Identify which cell holds the provided text, then report its [X, Y] central coordinate. 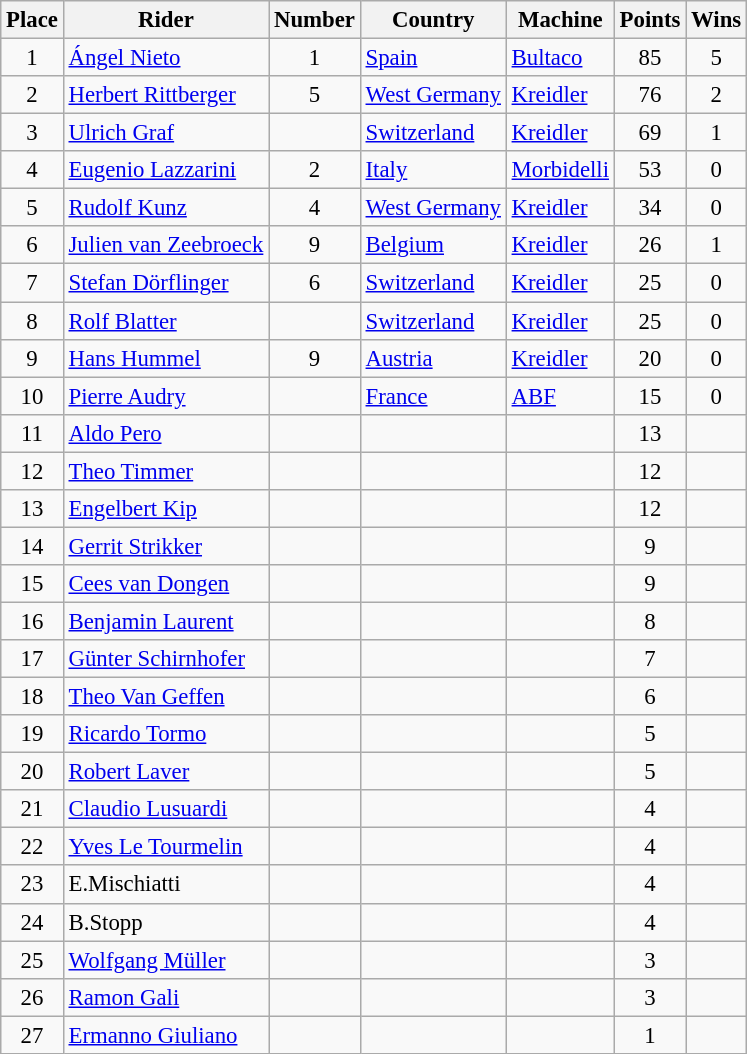
Ángel Nieto [166, 58]
69 [650, 133]
Bultaco [560, 58]
B.Stopp [166, 922]
23 [32, 885]
Herbert Rittberger [166, 95]
E.Mischiatti [166, 885]
Italy [433, 170]
Austria [433, 358]
Gerrit Strikker [166, 546]
Morbidelli [560, 170]
22 [32, 847]
ABF [560, 396]
Theo Timmer [166, 471]
76 [650, 95]
Eugenio Lazzarini [166, 170]
Julien van Zeebroeck [166, 245]
24 [32, 922]
Engelbert Kip [166, 509]
Wolfgang Müller [166, 960]
85 [650, 58]
53 [650, 170]
Theo Van Geffen [166, 697]
Ulrich Graf [166, 133]
16 [32, 621]
Ermanno Giuliano [166, 1035]
Aldo Pero [166, 433]
34 [650, 208]
Rider [166, 20]
Wins [716, 20]
Spain [433, 58]
Number [315, 20]
19 [32, 734]
21 [32, 809]
Cees van Dongen [166, 584]
14 [32, 546]
10 [32, 396]
Belgium [433, 245]
Robert Laver [166, 772]
11 [32, 433]
Points [650, 20]
Ramon Gali [166, 997]
Hans Hummel [166, 358]
Pierre Audry [166, 396]
Benjamin Laurent [166, 621]
Günter Schirnhofer [166, 659]
27 [32, 1035]
Stefan Dörflinger [166, 283]
Claudio Lusuardi [166, 809]
Machine [560, 20]
Place [32, 20]
Country [433, 20]
Rolf Blatter [166, 321]
Yves Le Tourmelin [166, 847]
18 [32, 697]
Ricardo Tormo [166, 734]
17 [32, 659]
France [433, 396]
Rudolf Kunz [166, 208]
